Return [X, Y] of the center of cell containing provided text 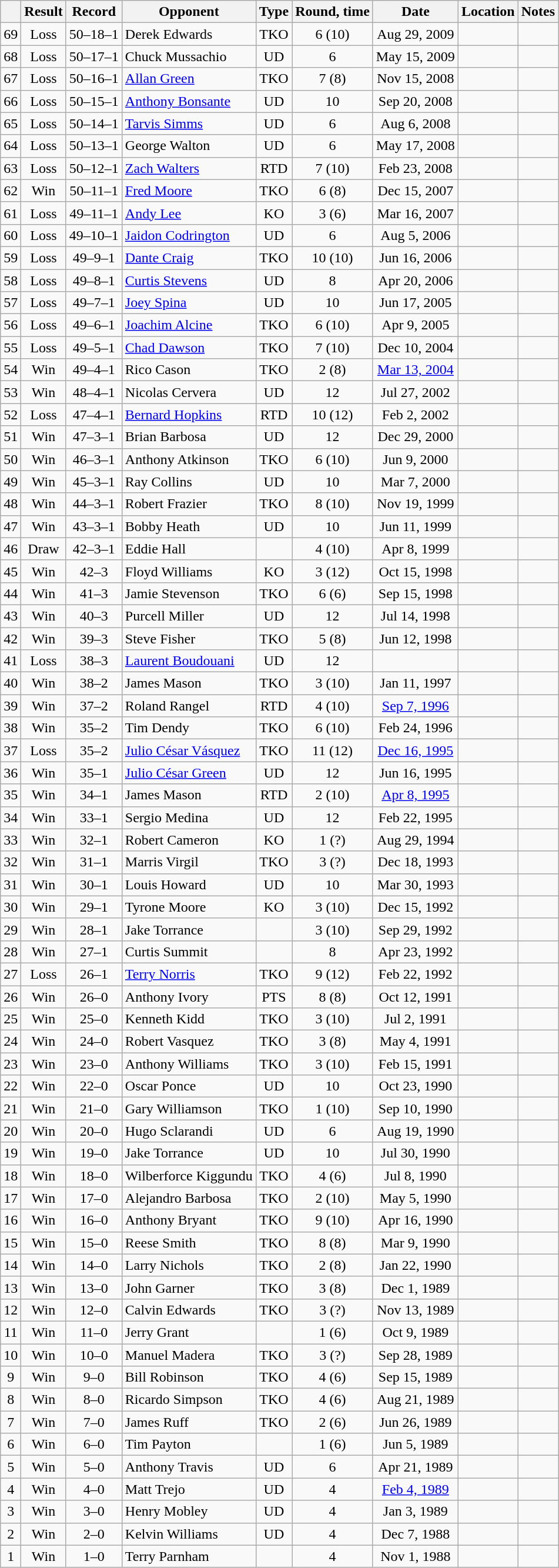
Dec 1, 1989 [415, 1287]
49–7–1 [94, 303]
Anthony Atkinson [189, 459]
Result [43, 12]
68 [11, 56]
57 [11, 303]
Jun 26, 1989 [415, 1422]
51 [11, 437]
5 [11, 1467]
Kenneth Kidd [189, 1019]
Dante Craig [189, 258]
34–1 [94, 795]
Mar 30, 1993 [415, 885]
Andy Lee [189, 213]
46 [11, 549]
Anthony Bryant [189, 1220]
John Garner [189, 1287]
Floyd Williams [189, 571]
17 [11, 1198]
61 [11, 213]
Nov 13, 1989 [415, 1310]
Jul 30, 1990 [415, 1153]
48 [11, 504]
16 [11, 1220]
50–15–1 [94, 101]
Fred Moore [189, 191]
Derek Edwards [189, 34]
Feb 23, 2008 [415, 168]
60 [11, 235]
49 [11, 482]
Matt Trejo [189, 1489]
14–0 [94, 1265]
Tyrone Moore [189, 907]
28 [11, 952]
Mar 7, 2000 [415, 482]
2 [11, 1534]
37 [11, 750]
24 [11, 1042]
50–11–1 [94, 191]
Oct 23, 1990 [415, 1086]
49–6–1 [94, 325]
Calvin Edwards [189, 1310]
50–16–1 [94, 79]
Sep 15, 1998 [415, 593]
63 [11, 168]
54 [11, 370]
Louis Howard [189, 885]
10 (10) [333, 258]
20 [11, 1131]
Chuck Mussachio [189, 56]
Joey Spina [189, 303]
May 17, 2008 [415, 146]
Sep 20, 2008 [415, 101]
3–0 [94, 1512]
Sep 28, 1989 [415, 1355]
Jan 22, 1990 [415, 1265]
Bobby Heath [189, 526]
30 [11, 907]
Anthony Ivory [189, 997]
13 [11, 1287]
35 [11, 795]
Nov 15, 2008 [415, 79]
Aug 21, 1989 [415, 1400]
Apr 9, 2005 [415, 325]
Robert Vasquez [189, 1042]
47–3–1 [94, 437]
29 [11, 929]
18–0 [94, 1176]
32 [11, 862]
31 [11, 885]
George Walton [189, 146]
Dec 15, 2007 [415, 191]
50–12–1 [94, 168]
Draw [43, 549]
29–1 [94, 907]
Kelvin Williams [189, 1534]
52 [11, 415]
21 [11, 1109]
Mar 13, 2004 [415, 370]
Jun 16, 2006 [415, 258]
Jan 3, 1989 [415, 1512]
7–0 [94, 1422]
Henry Mobley [189, 1512]
Tim Dendy [189, 728]
Jul 27, 2002 [415, 392]
Roland Rangel [189, 706]
19 [11, 1153]
Dec 15, 1992 [415, 907]
Feb 22, 1992 [415, 974]
Joachim Alcine [189, 325]
50–18–1 [94, 34]
Feb 22, 1995 [415, 818]
Terry Norris [189, 974]
Hugo Sclarandi [189, 1131]
9 (12) [333, 974]
5 (8) [333, 638]
22 [11, 1086]
25–0 [94, 1019]
Oct 9, 1989 [415, 1332]
Date [415, 12]
Aug 19, 1990 [415, 1131]
34 [11, 818]
Jun 12, 1998 [415, 638]
7 [11, 1422]
Round, time [333, 12]
Robert Cameron [189, 840]
39–3 [94, 638]
43 [11, 616]
Tarvis Simms [189, 124]
Anthony Travis [189, 1467]
Aug 6, 2008 [415, 124]
53 [11, 392]
3 (6) [333, 213]
44 [11, 593]
Jamie Stevenson [189, 593]
40 [11, 683]
Curtis Stevens [189, 281]
50–17–1 [94, 56]
Steve Fisher [189, 638]
Chad Dawson [189, 348]
48–4–1 [94, 392]
2–0 [94, 1534]
6 (8) [333, 191]
28–1 [94, 929]
Sergio Medina [189, 818]
Laurent Boudouani [189, 661]
Dec 16, 1995 [415, 750]
Wilberforce Kiggundu [189, 1176]
Purcell Miller [189, 616]
49–10–1 [94, 235]
8–0 [94, 1400]
2 (6) [333, 1422]
Zach Walters [189, 168]
Sep 29, 1992 [415, 929]
Apr 21, 1989 [415, 1467]
24–0 [94, 1042]
PTS [274, 997]
Location [488, 12]
Aug 29, 2009 [415, 34]
33 [11, 840]
Robert Frazier [189, 504]
Nov 19, 1999 [415, 504]
58 [11, 281]
9 [11, 1377]
50 [11, 459]
3 (12) [333, 571]
Apr 20, 2006 [415, 281]
12–0 [94, 1310]
Rico Cason [189, 370]
15 [11, 1243]
Oscar Ponce [189, 1086]
Brian Barbosa [189, 437]
64 [11, 146]
44–3–1 [94, 504]
41 [11, 661]
Anthony Williams [189, 1064]
42 [11, 638]
Jerry Grant [189, 1332]
36 [11, 773]
Sep 10, 1990 [415, 1109]
Jaidon Codrington [189, 235]
Jul 8, 1990 [415, 1176]
16–0 [94, 1220]
9 (10) [333, 1220]
Apr 23, 1992 [415, 952]
69 [11, 34]
8 (10) [333, 504]
17–0 [94, 1198]
Jul 2, 1991 [415, 1019]
Jun 11, 1999 [415, 526]
Feb 15, 1991 [415, 1064]
23 [11, 1064]
Anthony Bonsante [189, 101]
26–1 [94, 974]
Type [274, 12]
22–0 [94, 1086]
31–1 [94, 862]
Apr 8, 1995 [415, 795]
Notes [538, 12]
Jun 17, 2005 [415, 303]
37–2 [94, 706]
49–8–1 [94, 281]
May 15, 2009 [415, 56]
9–0 [94, 1377]
45–3–1 [94, 482]
20–0 [94, 1131]
Allan Green [189, 79]
13–0 [94, 1287]
Oct 15, 1998 [415, 571]
49–9–1 [94, 258]
6 (6) [333, 593]
50–13–1 [94, 146]
46–3–1 [94, 459]
Mar 16, 2007 [415, 213]
39 [11, 706]
65 [11, 124]
23–0 [94, 1064]
45 [11, 571]
11 (12) [333, 750]
25 [11, 1019]
11–0 [94, 1332]
3 [11, 1512]
Jun 9, 2000 [415, 459]
Dec 7, 1988 [415, 1534]
56 [11, 325]
26 [11, 997]
Apr 8, 1999 [415, 549]
38–3 [94, 661]
27 [11, 974]
59 [11, 258]
Alejandro Barbosa [189, 1198]
Aug 29, 1994 [415, 840]
1–0 [94, 1556]
38 [11, 728]
Bill Robinson [189, 1377]
1 [11, 1556]
27–1 [94, 952]
Eddie Hall [189, 549]
66 [11, 101]
Ricardo Simpson [189, 1400]
30–1 [94, 885]
7 (8) [333, 79]
1 (?) [333, 840]
49–11–1 [94, 213]
Feb 2, 2002 [415, 415]
Aug 5, 2006 [415, 235]
32–1 [94, 840]
26–0 [94, 997]
47 [11, 526]
67 [11, 79]
Nov 1, 1988 [415, 1556]
6–0 [94, 1444]
Jul 14, 1998 [415, 616]
42–3–1 [94, 549]
Oct 12, 1991 [415, 997]
10–0 [94, 1355]
11 [11, 1332]
Dec 18, 1993 [415, 862]
Nicolas Cervera [189, 392]
19–0 [94, 1153]
Dec 10, 2004 [415, 348]
Jun 16, 1995 [415, 773]
May 5, 1990 [415, 1198]
Sep 7, 1996 [415, 706]
Jan 11, 1997 [415, 683]
41–3 [94, 593]
Curtis Summit [189, 952]
Jun 5, 1989 [415, 1444]
38–2 [94, 683]
Feb 4, 1989 [415, 1489]
35–1 [94, 773]
Marris Virgil [189, 862]
Apr 16, 1990 [415, 1220]
Terry Parnham [189, 1556]
14 [11, 1265]
Julio César Vásquez [189, 750]
Ray Collins [189, 482]
55 [11, 348]
4–0 [94, 1489]
Tim Payton [189, 1444]
5–0 [94, 1467]
Bernard Hopkins [189, 415]
33–1 [94, 818]
49–5–1 [94, 348]
40–3 [94, 616]
43–3–1 [94, 526]
Mar 9, 1990 [415, 1243]
15–0 [94, 1243]
Record [94, 12]
49–4–1 [94, 370]
Opponent [189, 12]
21–0 [94, 1109]
62 [11, 191]
18 [11, 1176]
1 (10) [333, 1109]
Gary Williamson [189, 1109]
Manuel Madera [189, 1355]
47–4–1 [94, 415]
May 4, 1991 [415, 1042]
James Ruff [189, 1422]
Larry Nichols [189, 1265]
50–14–1 [94, 124]
Julio César Green [189, 773]
Sep 15, 1989 [415, 1377]
Feb 24, 1996 [415, 728]
10 (12) [333, 415]
Dec 29, 2000 [415, 437]
Reese Smith [189, 1243]
42–3 [94, 571]
